Determine the [x, y] coordinate at the center of the cell enclosing the given text.  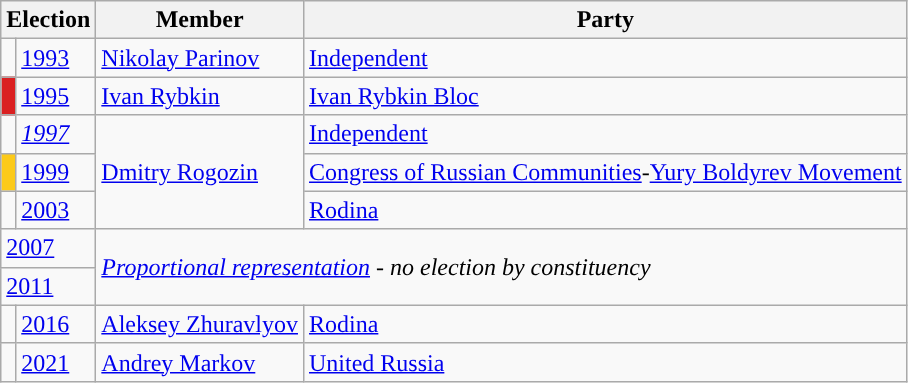
2011 [48, 286]
Ivan Rybkin Bloc [605, 96]
Ivan Rybkin [200, 96]
Dmitry Rogozin [200, 172]
2021 [56, 362]
1997 [56, 134]
Election [48, 20]
Proportional representation - no election by constituency [502, 267]
Member [200, 20]
Nikolay Parinov [200, 58]
1993 [56, 58]
2016 [56, 324]
Party [605, 20]
Aleksey Zhuravlyov [200, 324]
1995 [56, 96]
2007 [48, 248]
Andrey Markov [200, 362]
United Russia [605, 362]
1999 [56, 172]
Congress of Russian Communities-Yury Boldyrev Movement [605, 172]
2003 [56, 210]
